Determine the (x, y) coordinate at the center of the cell enclosing the given text.  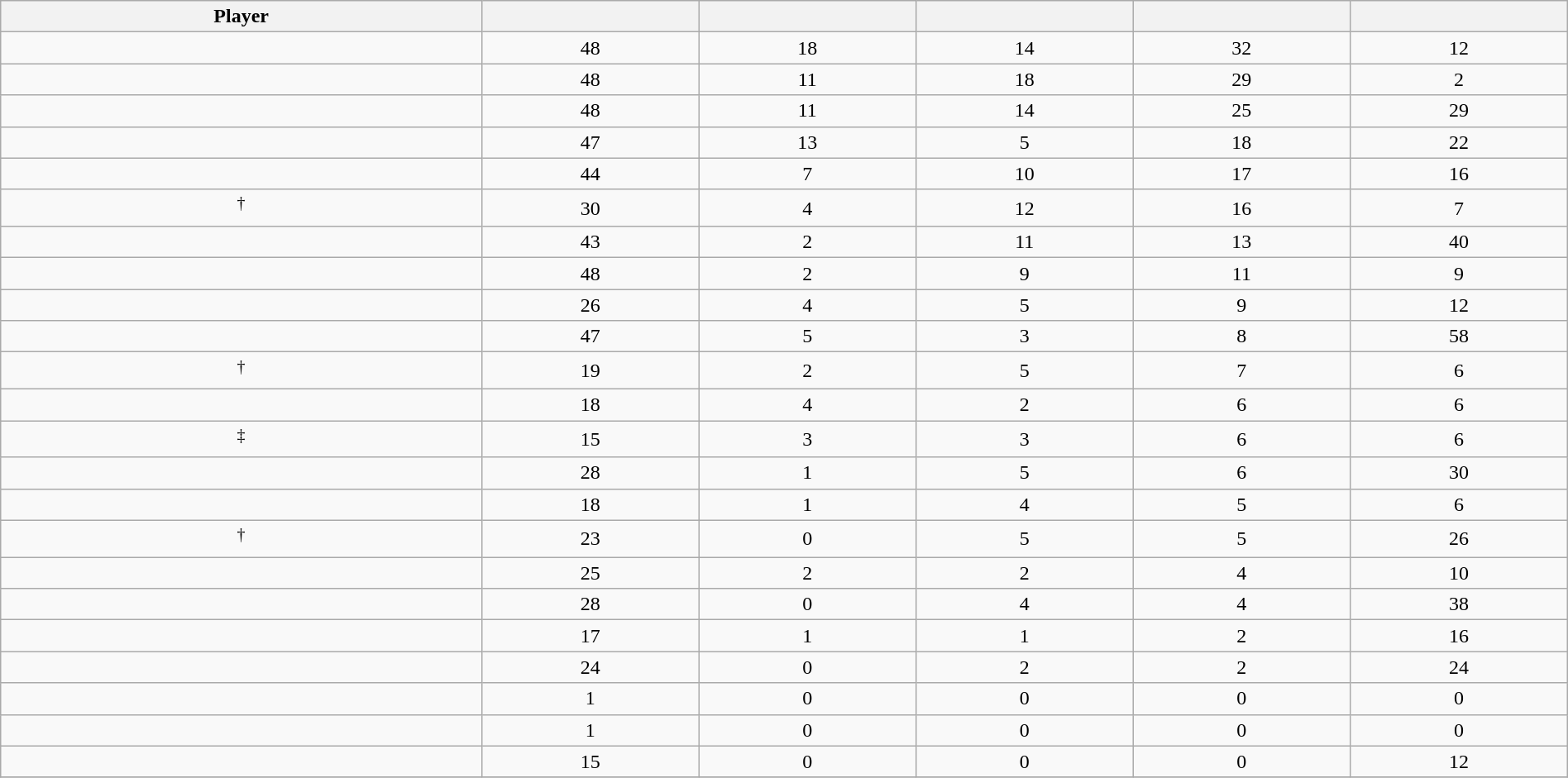
23 (590, 539)
19 (590, 370)
40 (1459, 242)
32 (1242, 48)
Player (241, 17)
‡ (241, 440)
58 (1459, 336)
22 (1459, 142)
43 (590, 242)
44 (590, 174)
8 (1242, 336)
38 (1459, 604)
